Return the (x, y) coordinate for the center point of the cell that contains the specified text.  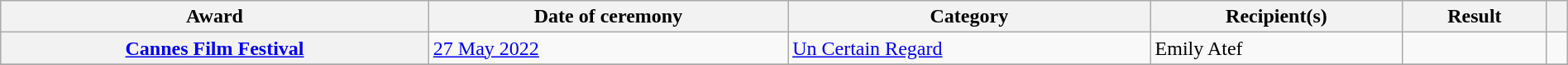
Emily Atef (1277, 48)
Un Certain Regard (969, 48)
Date of ceremony (608, 17)
Cannes Film Festival (215, 48)
Recipient(s) (1277, 17)
Result (1475, 17)
27 May 2022 (608, 48)
Category (969, 17)
Award (215, 17)
